Determine the (x, y) coordinate at the center of the cell enclosing the given text.  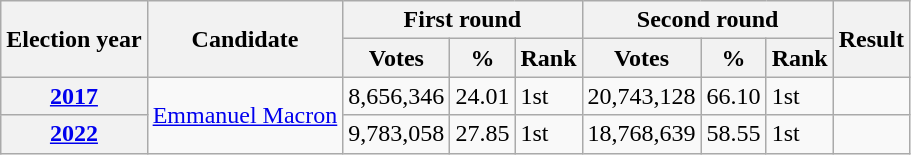
66.10 (734, 96)
Second round (708, 20)
Result (871, 39)
20,743,128 (642, 96)
Emmanuel Macron (245, 115)
27.85 (482, 134)
24.01 (482, 96)
Candidate (245, 39)
9,783,058 (396, 134)
First round (462, 20)
2022 (74, 134)
2017 (74, 96)
18,768,639 (642, 134)
58.55 (734, 134)
8,656,346 (396, 96)
Election year (74, 39)
